Detect which cell encompasses the target text, then output its [X, Y] center coordinate. 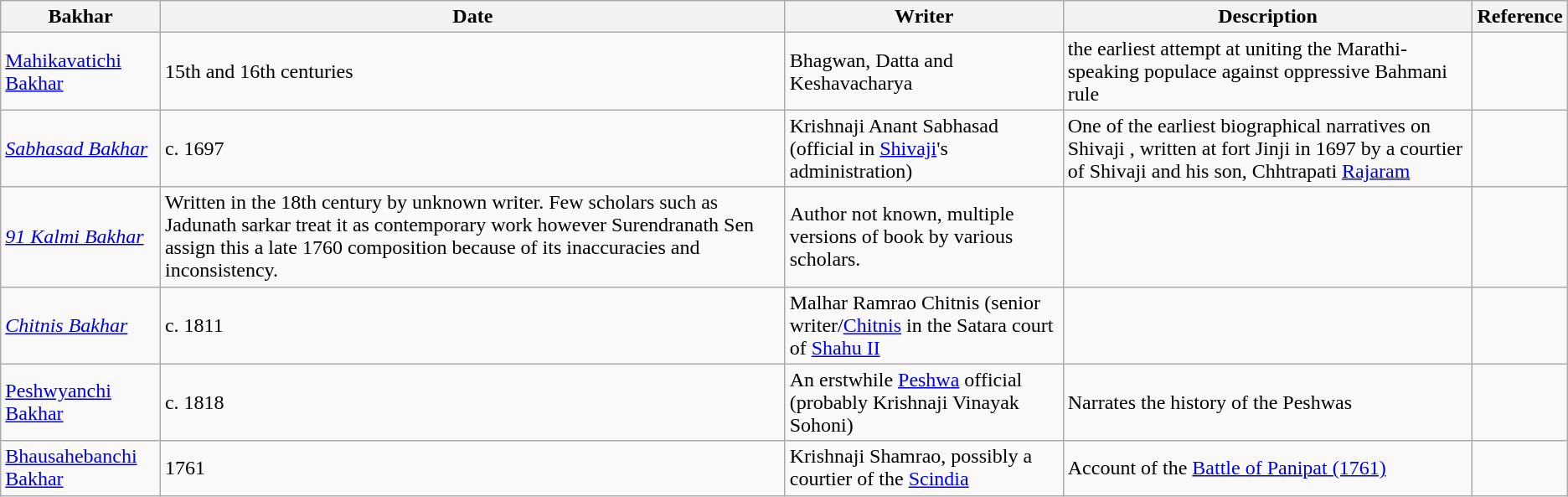
Bakhar [80, 17]
One of the earliest biographical narratives on Shivaji , written at fort Jinji in 1697 by a courtier of Shivaji and his son, Chhtrapati Rajaram [1268, 148]
Writer [924, 17]
the earliest attempt at uniting the Marathi-speaking populace against oppressive Bahmani rule [1268, 71]
1761 [472, 468]
Chitnis Bakhar [80, 325]
Date [472, 17]
Author not known, multiple versions of book by various scholars. [924, 236]
91 Kalmi Bakhar [80, 236]
Description [1268, 17]
Krishnaji Anant Sabhasad (official in Shivaji's administration) [924, 148]
15th and 16th centuries [472, 71]
Narrates the history of the Peshwas [1268, 402]
Bhausahebanchi Bakhar [80, 468]
Reference [1519, 17]
c. 1697 [472, 148]
Bhagwan, Datta and Keshavacharya [924, 71]
c. 1811 [472, 325]
Malhar Ramrao Chitnis (senior writer/Chitnis in the Satara court of Shahu II [924, 325]
Krishnaji Shamrao, possibly a courtier of the Scindia [924, 468]
Peshwyanchi Bakhar [80, 402]
Mahikavatichi Bakhar [80, 71]
Account of the Battle of Panipat (1761) [1268, 468]
An erstwhile Peshwa official (probably Krishnaji Vinayak Sohoni) [924, 402]
c. 1818 [472, 402]
Sabhasad Bakhar [80, 148]
